Capture the cell that displays the provided text and extract its (x, y) central coordinate. 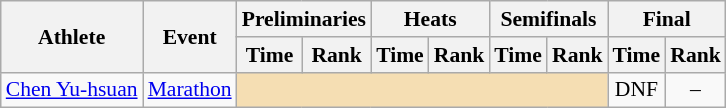
Athlete (72, 36)
Final (667, 19)
Event (190, 36)
Semifinals (548, 19)
Chen Yu-hsuan (72, 90)
DNF (637, 90)
– (696, 90)
Marathon (190, 90)
Heats (430, 19)
Preliminaries (304, 19)
